Output the (X, Y) coordinate of the center of the cell containing the given text.  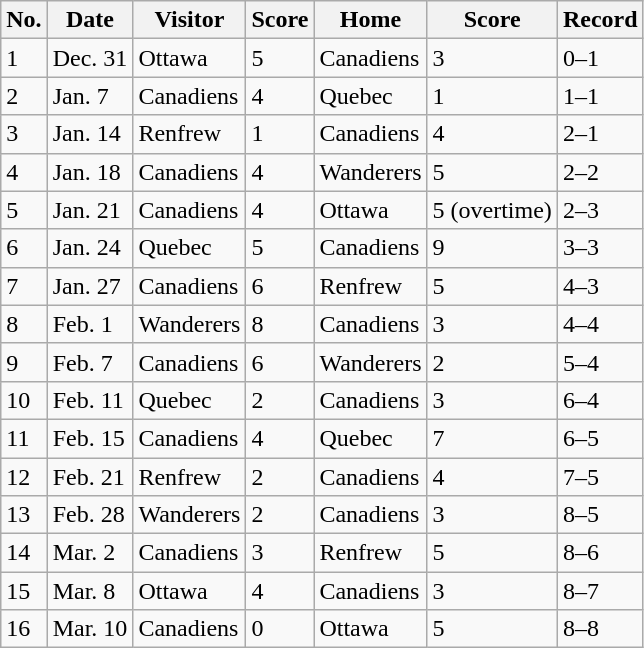
4–3 (600, 286)
4–4 (600, 324)
11 (24, 438)
Jan. 27 (90, 286)
Jan. 24 (90, 248)
3–3 (600, 248)
1–1 (600, 96)
8–5 (600, 515)
6–4 (600, 400)
Jan. 21 (90, 210)
2–1 (600, 134)
2–3 (600, 210)
Home (370, 20)
Feb. 21 (90, 477)
5 (overtime) (492, 210)
13 (24, 515)
Mar. 8 (90, 591)
Jan. 14 (90, 134)
Feb. 28 (90, 515)
Mar. 2 (90, 553)
Visitor (190, 20)
No. (24, 20)
Dec. 31 (90, 58)
10 (24, 400)
14 (24, 553)
8–7 (600, 591)
Feb. 15 (90, 438)
5–4 (600, 362)
Record (600, 20)
Date (90, 20)
8–6 (600, 553)
0–1 (600, 58)
7–5 (600, 477)
Mar. 10 (90, 629)
0 (280, 629)
Jan. 18 (90, 172)
2–2 (600, 172)
Jan. 7 (90, 96)
6–5 (600, 438)
12 (24, 477)
15 (24, 591)
Feb. 11 (90, 400)
16 (24, 629)
Feb. 7 (90, 362)
Feb. 1 (90, 324)
8–8 (600, 629)
